Scan for the cell matching the given text and deliver its [x, y] coordinate at center. 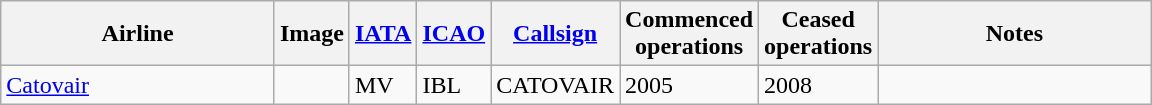
ICAO [454, 34]
Image [312, 34]
Callsign [556, 34]
IBL [454, 85]
Airline [138, 34]
Catovair [138, 85]
Notes [1015, 34]
2008 [818, 85]
MV [383, 85]
IATA [383, 34]
Commencedoperations [690, 34]
Ceasedoperations [818, 34]
CATOVAIR [556, 85]
2005 [690, 85]
